Identify which cell holds the provided text, then report its [X, Y] central coordinate. 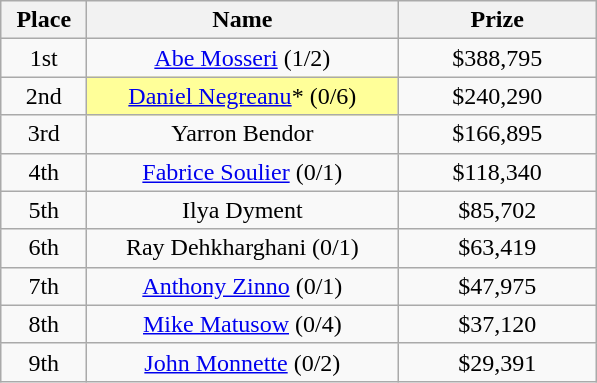
1st [44, 58]
Daniel Negreanu* (0/6) [242, 96]
$85,702 [498, 210]
Ilya Dyment [242, 210]
7th [44, 286]
6th [44, 248]
3rd [44, 134]
Mike Matusow (0/4) [242, 324]
4th [44, 172]
9th [44, 362]
Ray Dehkharghani (0/1) [242, 248]
$388,795 [498, 58]
$240,290 [498, 96]
$166,895 [498, 134]
$118,340 [498, 172]
$29,391 [498, 362]
Name [242, 20]
$47,975 [498, 286]
Prize [498, 20]
John Monnette (0/2) [242, 362]
8th [44, 324]
5th [44, 210]
$37,120 [498, 324]
Yarron Bendor [242, 134]
Anthony Zinno (0/1) [242, 286]
2nd [44, 96]
Abe Mosseri (1/2) [242, 58]
Place [44, 20]
Fabrice Soulier (0/1) [242, 172]
$63,419 [498, 248]
